Locate the cell with the specified text and output its (x, y) center coordinate. 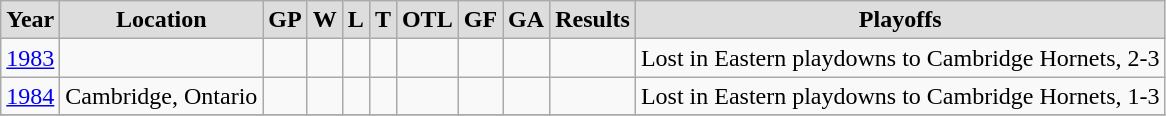
Results (593, 20)
1983 (30, 58)
GP (285, 20)
Cambridge, Ontario (162, 96)
Location (162, 20)
OTL (427, 20)
T (382, 20)
L (356, 20)
Year (30, 20)
Lost in Eastern playdowns to Cambridge Hornets, 2-3 (900, 58)
GF (480, 20)
W (324, 20)
GA (526, 20)
Lost in Eastern playdowns to Cambridge Hornets, 1-3 (900, 96)
1984 (30, 96)
Playoffs (900, 20)
